Provide the [X, Y] coordinate of the cell's center where the given text is located.  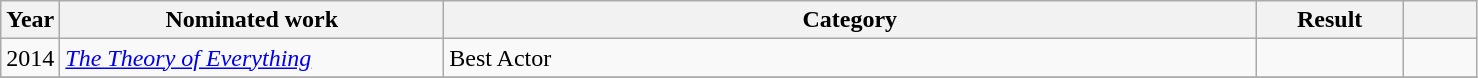
Result [1330, 20]
The Theory of Everything [252, 58]
2014 [30, 58]
Category [850, 20]
Nominated work [252, 20]
Best Actor [850, 58]
Year [30, 20]
